Return (X, Y) of the center of cell containing provided text 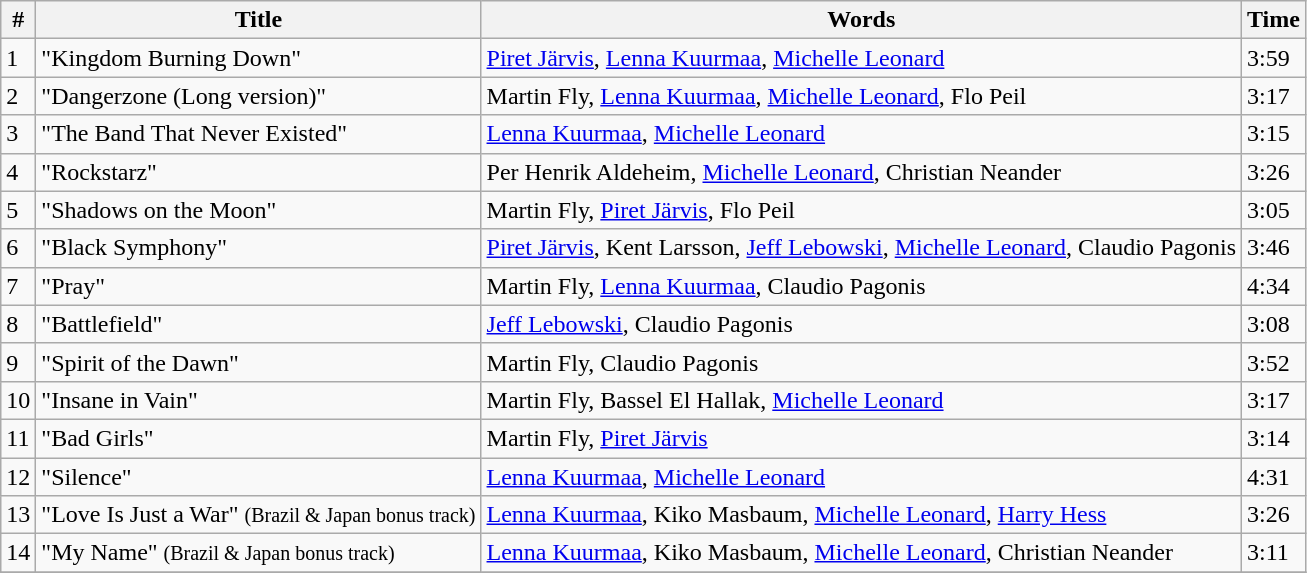
"Kingdom Burning Down" (258, 58)
6 (18, 248)
Jeff Lebowski, Claudio Pagonis (861, 324)
Martin Fly, Lenna Kuurmaa, Claudio Pagonis (861, 286)
4:34 (1274, 286)
10 (18, 400)
1 (18, 58)
# (18, 20)
Piret Järvis, Kent Larsson, Jeff Lebowski, Michelle Leonard, Claudio Pagonis (861, 248)
9 (18, 362)
"Black Symphony" (258, 248)
12 (18, 477)
3:11 (1274, 553)
"Bad Girls" (258, 438)
2 (18, 96)
"My Name" (Brazil & Japan bonus track) (258, 553)
Martin Fly, Lenna Kuurmaa, Michelle Leonard, Flo Peil (861, 96)
4 (18, 172)
"Shadows on the Moon" (258, 210)
3:05 (1274, 210)
"Insane in Vain" (258, 400)
Piret Järvis, Lenna Kuurmaa, Michelle Leonard (861, 58)
14 (18, 553)
"Spirit of the Dawn" (258, 362)
3:52 (1274, 362)
Time (1274, 20)
"Battlefield" (258, 324)
Martin Fly, Bassel El Hallak, Michelle Leonard (861, 400)
"Pray" (258, 286)
"Love Is Just a War" (Brazil & Japan bonus track) (258, 515)
3:14 (1274, 438)
Martin Fly, Claudio Pagonis (861, 362)
3:46 (1274, 248)
Title (258, 20)
"Silence" (258, 477)
Lenna Kuurmaa, Kiko Masbaum, Michelle Leonard, Christian Neander (861, 553)
4:31 (1274, 477)
Martin Fly, Piret Järvis (861, 438)
"Dangerzone (Long version)" (258, 96)
Words (861, 20)
3:15 (1274, 134)
11 (18, 438)
3 (18, 134)
8 (18, 324)
3:08 (1274, 324)
"Rockstarz" (258, 172)
Lenna Kuurmaa, Kiko Masbaum, Michelle Leonard, Harry Hess (861, 515)
13 (18, 515)
"The Band That Never Existed" (258, 134)
5 (18, 210)
Martin Fly, Piret Järvis, Flo Peil (861, 210)
3:59 (1274, 58)
7 (18, 286)
Per Henrik Aldeheim, Michelle Leonard, Christian Neander (861, 172)
